Capture the cell that displays the provided text and extract its [X, Y] central coordinate. 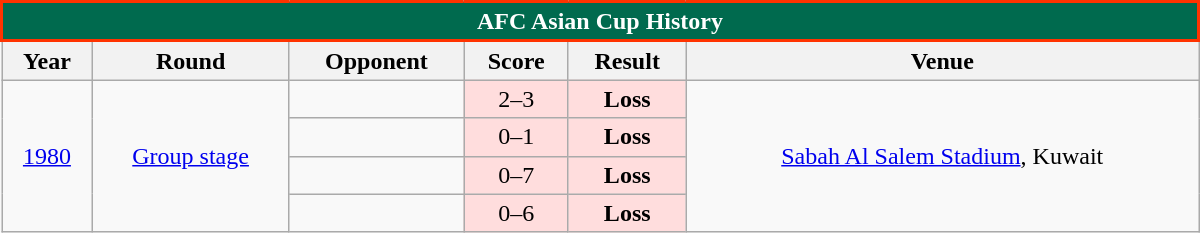
2–3 [516, 99]
Score [516, 60]
Result [627, 60]
0–1 [516, 137]
0–7 [516, 175]
Venue [942, 60]
Year [48, 60]
0–6 [516, 213]
Round [190, 60]
1980 [48, 156]
AFC Asian Cup History [600, 22]
Opponent [376, 60]
Group stage [190, 156]
Sabah Al Salem Stadium, Kuwait [942, 156]
